Scan for the cell matching the given text and deliver its [X, Y] coordinate at center. 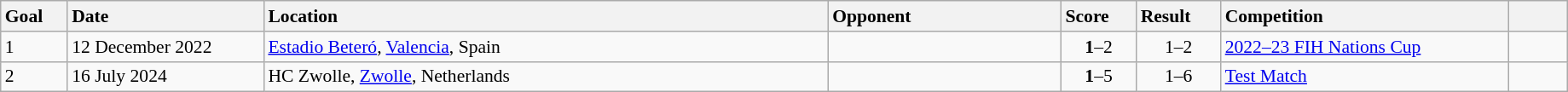
HC Zwolle, Zwolle, Netherlands [546, 77]
Competition [1365, 16]
Location [546, 16]
1–6 [1178, 77]
Date [165, 16]
2 [34, 77]
16 July 2024 [165, 77]
Test Match [1365, 77]
Goal [34, 16]
1–5 [1098, 77]
12 December 2022 [165, 47]
Estadio Beteró, Valencia, Spain [546, 47]
1 [34, 47]
Result [1178, 16]
Score [1098, 16]
2022–23 FIH Nations Cup [1365, 47]
Opponent [945, 16]
